Provide the [X, Y] coordinate of the cell's center where the given text is located.  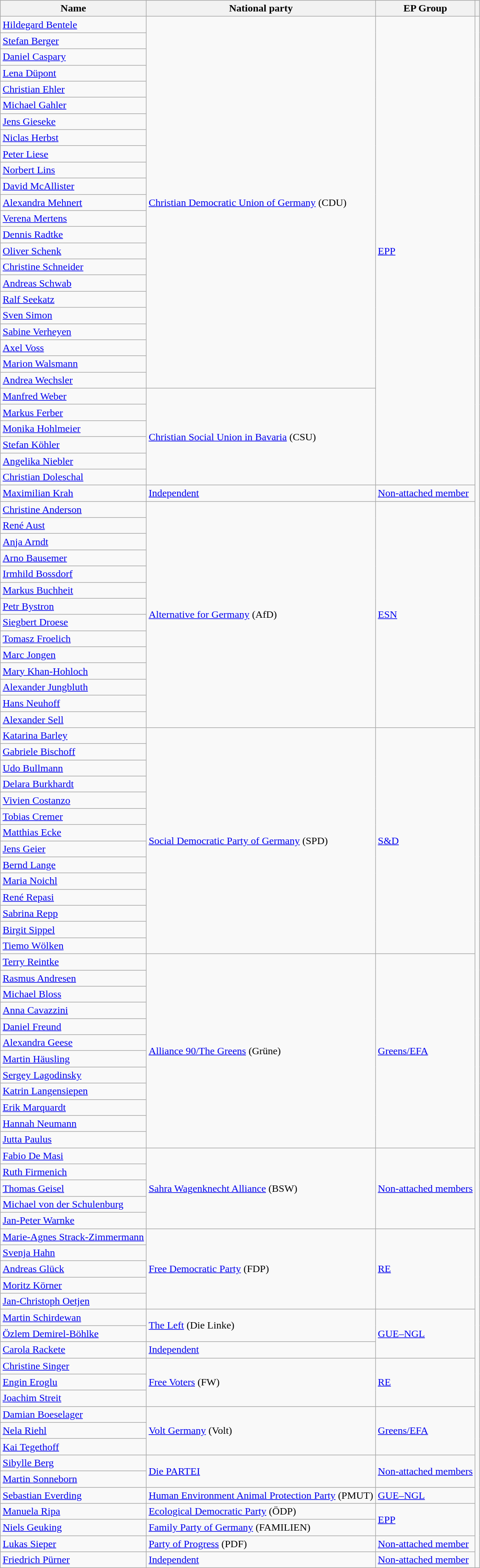
Anja Arndt [73, 542]
Alexander Jungbluth [73, 687]
Arno Bausemer [73, 558]
Rasmus Andresen [73, 978]
Stefan Berger [73, 41]
David McAllister [73, 186]
Volt Germany (Volt) [261, 1430]
Jens Geier [73, 849]
Jens Gieseke [73, 121]
Tobias Cremer [73, 816]
Social Democratic Party of Germany (SPD) [261, 841]
Oliver Schenk [73, 251]
Michael Bloss [73, 994]
Alexandra Mehnert [73, 203]
Katarina Barley [73, 736]
Gabriele Bischoff [73, 752]
Damian Boeselager [73, 1414]
Daniel Caspary [73, 57]
Tiemo Wölken [73, 946]
National party [261, 8]
Irmhild Bossdorf [73, 574]
Bernd Lange [73, 865]
Maximilian Krah [73, 493]
Engin Eroglu [73, 1382]
Niclas Herbst [73, 138]
EP Group [425, 8]
Markus Ferber [73, 412]
Christine Anderson [73, 510]
Axel Voss [73, 348]
Martin Sonneborn [73, 1479]
Sibylle Berg [73, 1463]
Michael von der Schulenburg [73, 1204]
Lena Düpont [73, 73]
Michael Gahler [73, 105]
Petr Bystron [73, 606]
Name [73, 8]
Ralf Seekatz [73, 299]
Anna Cavazzini [73, 1011]
Manuela Ripa [73, 1512]
Human Environment Animal Protection Party (PMUT) [261, 1495]
Jan-Christoph Oetjen [73, 1301]
Özlem Demirel-Böhlke [73, 1334]
Jan-Peter Warnke [73, 1220]
Angelika Niebler [73, 461]
Thomas Geisel [73, 1188]
Alliance 90/The Greens (Grüne) [261, 1050]
Fabio De Masi [73, 1156]
Sabine Verheyen [73, 332]
Ecological Democratic Party (ÖDP) [261, 1512]
Alexandra Geese [73, 1043]
Matthias Ecke [73, 833]
Hannah Neumann [73, 1123]
Stefan Köhler [73, 445]
Vivien Costanzo [73, 800]
ESN [425, 615]
Tomasz Froelich [73, 639]
Mary Khan-Hohloch [73, 671]
Andreas Glück [73, 1269]
René Repasi [73, 897]
Sabrina Repp [73, 913]
Kai Tegethoff [73, 1447]
Marc Jongen [73, 655]
Lukas Sieper [73, 1544]
Dennis Radtke [73, 235]
Marie-Agnes Strack-Zimmermann [73, 1237]
Katrin Langensiepen [73, 1091]
Martin Häusling [73, 1059]
Peter Liese [73, 154]
Andreas Schwab [73, 283]
Martin Schirdewan [73, 1317]
Udo Bullmann [73, 768]
Niels Geuking [73, 1528]
Joachim Streit [73, 1398]
Alternative for Germany (AfD) [261, 615]
Siegbert Droese [73, 622]
Friedrich Pürner [73, 1560]
Terry Reintke [73, 962]
Svenja Hahn [73, 1253]
Christian Doleschal [73, 477]
Maria Noichl [73, 881]
Moritz Körner [73, 1285]
Hans Neuhoff [73, 703]
Free Voters (FW) [261, 1382]
Andrea Wechsler [73, 380]
Ruth Firmenich [73, 1172]
Norbert Lins [73, 170]
Carola Rackete [73, 1350]
Hildegard Bentele [73, 25]
S&D [425, 841]
Christian Democratic Union of Germany (CDU) [261, 202]
Family Party of Germany (FAMILIEN) [261, 1528]
René Aust [73, 526]
Sven Simon [73, 315]
Christine Singer [73, 1366]
Markus Buchheit [73, 590]
Erik Marquardt [73, 1107]
The Left (Die Linke) [261, 1326]
Birgit Sippel [73, 929]
Christine Schneider [73, 267]
Delara Burkhardt [73, 784]
Sebastian Everding [73, 1495]
Alexander Sell [73, 720]
Manfred Weber [73, 396]
Christian Ehler [73, 89]
Daniel Freund [73, 1027]
Christian Social Union in Bavaria (CSU) [261, 436]
Sergey Lagodinsky [73, 1075]
Marion Walsmann [73, 364]
Die PARTEI [261, 1471]
Verena Mertens [73, 219]
Party of Progress (PDF) [261, 1544]
Monika Hohlmeier [73, 428]
Free Democratic Party (FDP) [261, 1269]
Nela Riehl [73, 1430]
Sahra Wagenknecht Alliance (BSW) [261, 1188]
Jutta Paulus [73, 1140]
